Identify which cell holds the provided text, then report its [X, Y] central coordinate. 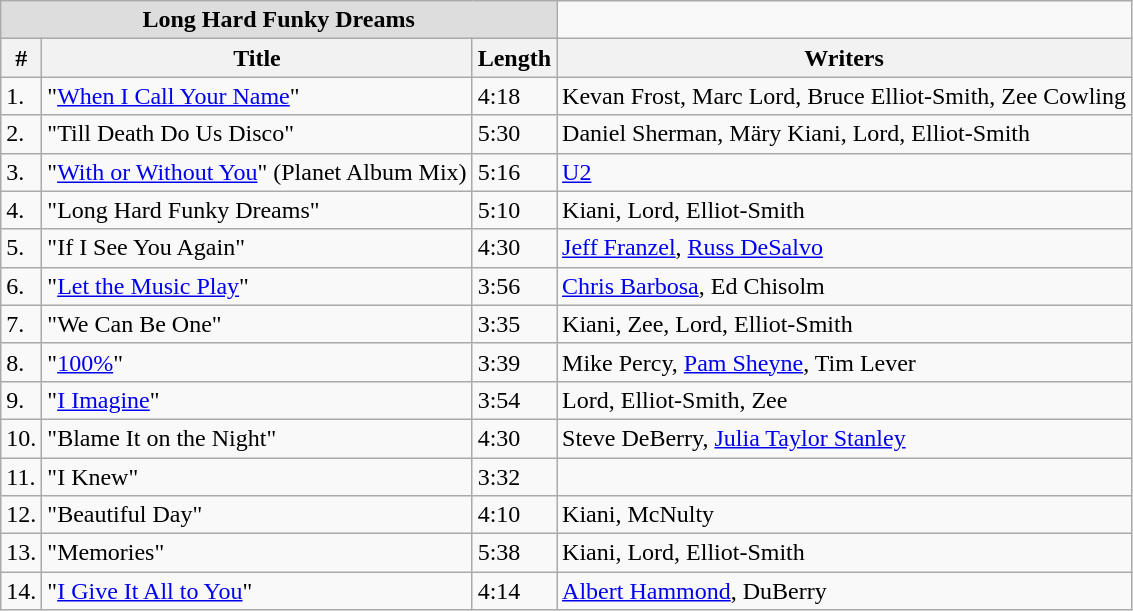
U2 [844, 172]
Kiani, Zee, Lord, Elliot-Smith [844, 324]
"When I Call Your Name" [257, 96]
"With or Without You" (Planet Album Mix) [257, 172]
"Long Hard Funky Dreams" [257, 210]
2. [22, 134]
5:38 [514, 553]
Daniel Sherman, Märy Kiani, Lord, Elliot-Smith [844, 134]
Length [514, 58]
Kevan Frost, Marc Lord, Bruce Elliot-Smith, Zee Cowling [844, 96]
6. [22, 286]
3:56 [514, 286]
1. [22, 96]
4:10 [514, 515]
5:10 [514, 210]
"If I See You Again" [257, 248]
# [22, 58]
9. [22, 400]
Kiani, McNulty [844, 515]
"I Imagine" [257, 400]
"We Can Be One" [257, 324]
12. [22, 515]
"Blame It on the Night" [257, 438]
3:32 [514, 477]
8. [22, 362]
3:39 [514, 362]
"Memories" [257, 553]
7. [22, 324]
11. [22, 477]
Mike Percy, Pam Sheyne, Tim Lever [844, 362]
"I Give It All to You" [257, 591]
Chris Barbosa, Ed Chisolm [844, 286]
4:18 [514, 96]
"Let the Music Play" [257, 286]
Long Hard Funky Dreams [279, 20]
"Beautiful Day" [257, 515]
4. [22, 210]
14. [22, 591]
"Till Death Do Us Disco" [257, 134]
10. [22, 438]
5:16 [514, 172]
Title [257, 58]
Steve DeBerry, Julia Taylor Stanley [844, 438]
4:14 [514, 591]
3:54 [514, 400]
3:35 [514, 324]
"I Knew" [257, 477]
Writers [844, 58]
5. [22, 248]
3. [22, 172]
5:30 [514, 134]
Jeff Franzel, Russ DeSalvo [844, 248]
"100%" [257, 362]
13. [22, 553]
Lord, Elliot-Smith, Zee [844, 400]
Albert Hammond, DuBerry [844, 591]
